Scan for the cell matching the given text and deliver its [X, Y] coordinate at center. 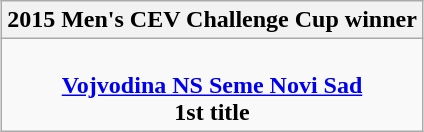
Vojvodina NS Seme Novi Sad 1st title [212, 85]
2015 Men's CEV Challenge Cup winner [212, 20]
